Return the (X, Y) coordinate for the center point of the cell that contains the specified text.  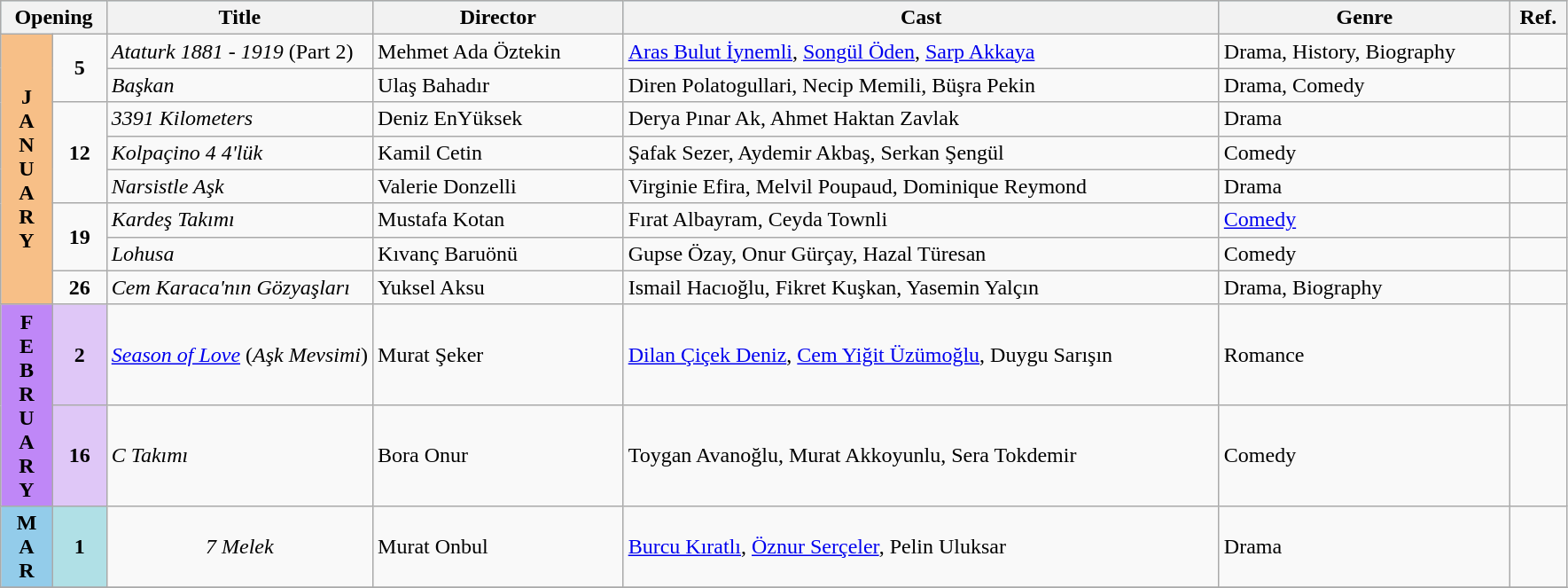
Romance (1364, 355)
Valerie Donzelli (498, 186)
Murat Şeker (498, 355)
MAR (27, 546)
Season of Love (Aşk Mevsimi) (239, 355)
Dilan Çiçek Deniz, Cem Yiğit Üzümoğlu, Duygu Sarışın (921, 355)
Kolpaçino 4 4'lük (239, 153)
Gupse Özay, Onur Gürçay, Hazal Türesan (921, 254)
C Takımı (239, 456)
16 (80, 456)
Narsistle Aşk (239, 186)
Mehmet Ada Öztekin (498, 51)
Ataturk 1881 - 1919 (Part 2) (239, 51)
Lohusa (239, 254)
FEBRUARY (27, 404)
Title (239, 18)
Diren Polatogullari, Necip Memili, Büşra Pekin (921, 85)
Derya Pınar Ak, Ahmet Haktan Zavlak (921, 119)
Şafak Sezer, Aydemir Akbaş, Serkan Şengül (921, 153)
Deniz EnYüksek (498, 119)
Kardeş Takımı (239, 220)
Toygan Avanoğlu, Murat Akkoyunlu, Sera Tokdemir (921, 456)
3391 Kilometers (239, 119)
Cast (921, 18)
12 (80, 153)
Fırat Albayram, Ceyda Townli (921, 220)
Cem Karaca'nın Gözyaşları (239, 287)
Aras Bulut İynemli, Songül Öden, Sarp Akkaya (921, 51)
Opening (53, 18)
Drama, History, Biography (1364, 51)
2 (80, 355)
Kamil Cetin (498, 153)
Ismail Hacıoğlu, Fikret Kuşkan, Yasemin Yalçın (921, 287)
Ulaş Bahadır (498, 85)
19 (80, 237)
Ref. (1538, 18)
7 Melek (239, 546)
1 (80, 546)
Drama, Biography (1364, 287)
26 (80, 287)
Drama, Comedy (1364, 85)
Murat Onbul (498, 546)
Mustafa Kotan (498, 220)
JANUARY (27, 169)
Burcu Kıratlı, Öznur Serçeler, Pelin Uluksar (921, 546)
Yuksel Aksu (498, 287)
Director (498, 18)
Bora Onur (498, 456)
Virginie Efira, Melvil Poupaud, Dominique Reymond (921, 186)
Kıvanç Baruönü (498, 254)
Başkan (239, 85)
Genre (1364, 18)
5 (80, 68)
